Pinpoint the cell where the given text exists, returning its (x, y) midpoint coordinate. 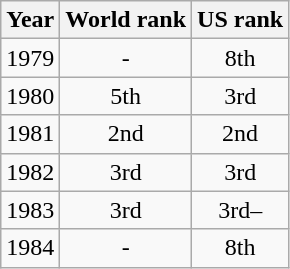
US rank (240, 20)
1982 (30, 172)
1984 (30, 248)
5th (126, 96)
3rd– (240, 210)
World rank (126, 20)
1981 (30, 134)
1979 (30, 58)
Year (30, 20)
1983 (30, 210)
1980 (30, 96)
